Return the (X, Y) coordinate for the center point of the cell that contains the specified text.  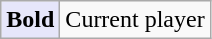
Bold (30, 20)
Current player (135, 20)
